Extract the [X, Y] coordinate from the center of the cell holding the provided text.  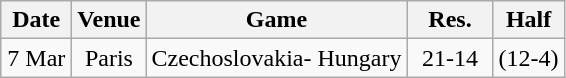
7 Mar [36, 58]
Res. [450, 20]
Czechoslovakia- Hungary [276, 58]
Game [276, 20]
Paris [109, 58]
(12-4) [528, 58]
21-14 [450, 58]
Venue [109, 20]
Date [36, 20]
Half [528, 20]
